Return the (x, y) coordinate for the center point of the cell that contains the specified text.  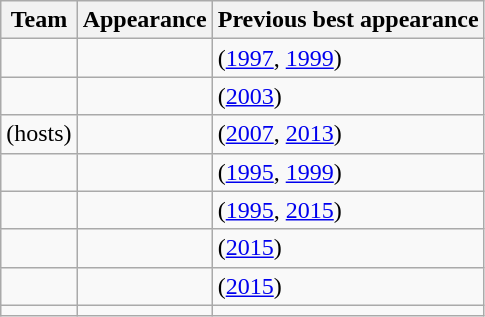
(1995, 2015) (348, 210)
(1995, 1999) (348, 172)
(2007, 2013) (348, 134)
Appearance (144, 20)
(2003) (348, 96)
(hosts) (39, 134)
Previous best appearance (348, 20)
Team (39, 20)
(1997, 1999) (348, 58)
